Pinpoint the cell where the given text exists, returning its [x, y] midpoint coordinate. 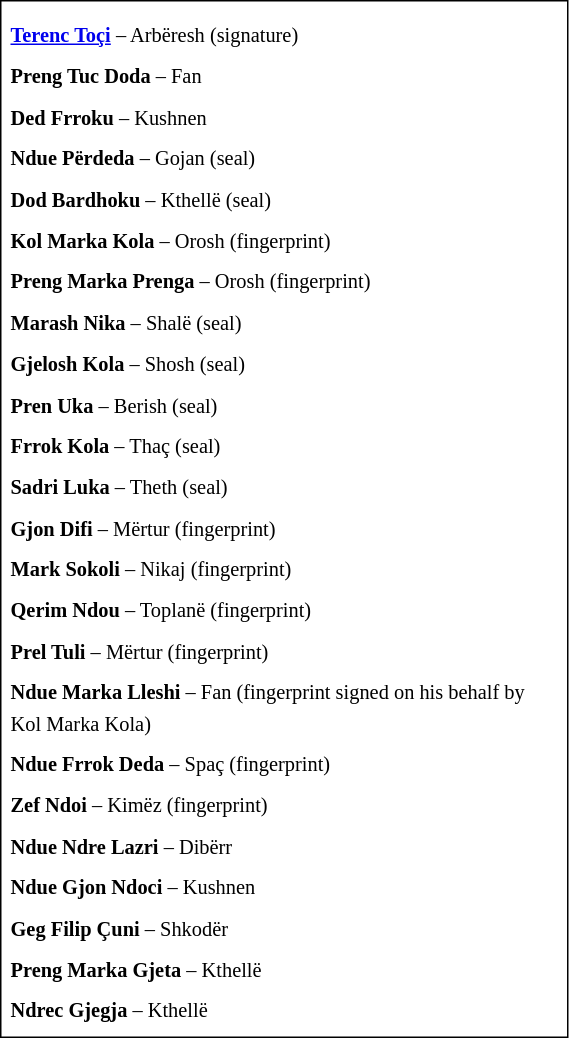
Ndue Frrok Deda – Spaç (fingerprint) [284, 766]
Prel Tuli – Mërtur (fingerprint) [284, 653]
Preng Marka Prenga – Orosh (fingerprint) [284, 283]
Zef Ndoi – Kimëz (fingerprint) [284, 807]
Marash Nika – Shalë (seal) [284, 324]
Ndue Ndre Lazri – Dibërr [284, 848]
Ndrec Gjegja – Kthellë [284, 1012]
Dod Bardhoku – Kthellë (seal) [284, 201]
Preng Marka Gjeta – Kthellë [284, 971]
Geg Filip Çuni – Shkodër [284, 930]
Pren Uka – Berish (seal) [284, 406]
Kol Marka Kola – Orosh (fingerprint) [284, 242]
Qerim Ndou – Toplanë (fingerprint) [284, 612]
Terenc Toçi – Arbëresh (signature) [284, 37]
Ndue Marka Lleshi – Fan (fingerprint signed on his behalf by Kol Marka Kola) [284, 709]
Ded Frroku – Kushnen [284, 119]
Frrok Kola – Thaç (seal) [284, 447]
Mark Sokoli – Nikaj (fingerprint) [284, 571]
Preng Tuc Doda – Fan [284, 78]
Gjelosh Kola – Shosh (seal) [284, 365]
Ndue Gjon Ndoci – Kushnen [284, 889]
Ndue Përdeda – Gojan (seal) [284, 160]
Sadri Luka – Theth (seal) [284, 488]
Gjon Difi – Mërtur (fingerprint) [284, 530]
